Locate the cell with the specified text and output its (x, y) center coordinate. 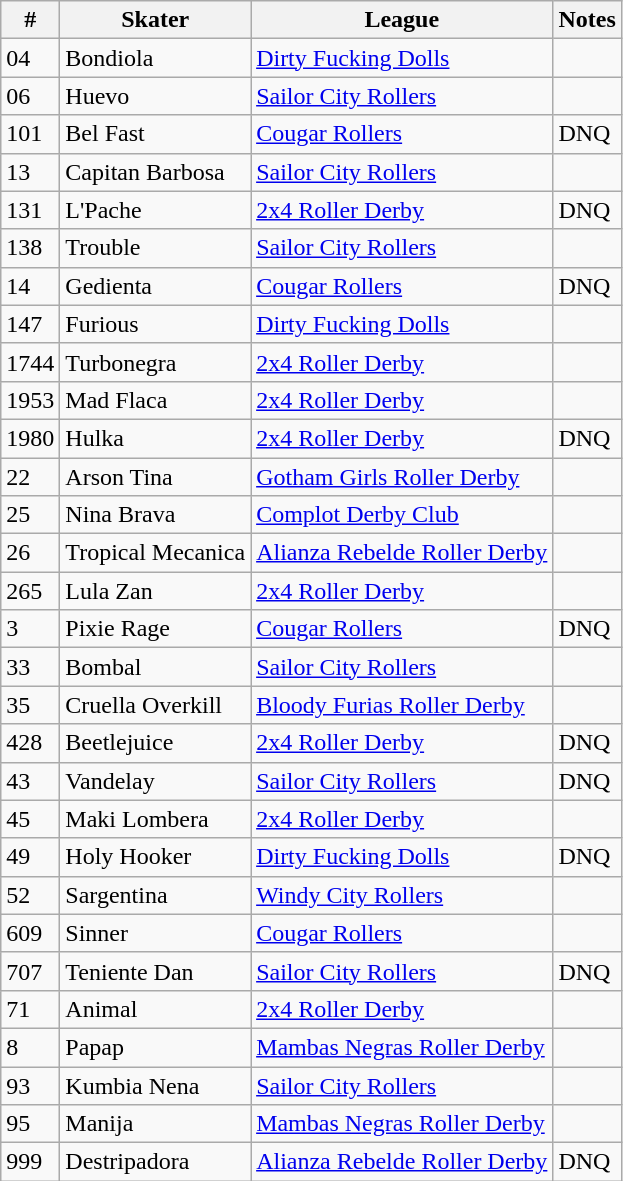
Animal (156, 1009)
06 (30, 96)
Gedienta (156, 286)
Cruella Overkill (156, 705)
8 (30, 1047)
49 (30, 857)
93 (30, 1085)
Destripadora (156, 1162)
26 (30, 553)
Sinner (156, 933)
Manija (156, 1124)
Holy Hooker (156, 857)
Tropical Mecanica (156, 553)
1744 (30, 362)
33 (30, 667)
Vandelay (156, 781)
71 (30, 1009)
Bel Fast (156, 134)
Huevo (156, 96)
609 (30, 933)
13 (30, 172)
3 (30, 629)
04 (30, 58)
Capitan Barbosa (156, 172)
Nina Brava (156, 515)
35 (30, 705)
Arson Tina (156, 477)
Lula Zan (156, 591)
Maki Lombera (156, 819)
428 (30, 743)
22 (30, 477)
43 (30, 781)
95 (30, 1124)
League (402, 20)
Bombal (156, 667)
147 (30, 324)
Skater (156, 20)
Mad Flaca (156, 400)
131 (30, 210)
25 (30, 515)
Complot Derby Club (402, 515)
Notes (587, 20)
138 (30, 248)
Papap (156, 1047)
14 (30, 286)
101 (30, 134)
Beetlejuice (156, 743)
Trouble (156, 248)
999 (30, 1162)
1953 (30, 400)
Teniente Dan (156, 971)
Furious (156, 324)
Turbonegra (156, 362)
Hulka (156, 438)
1980 (30, 438)
Kumbia Nena (156, 1085)
Windy City Rollers (402, 895)
52 (30, 895)
L'Pache (156, 210)
265 (30, 591)
Bondiola (156, 58)
Sargentina (156, 895)
Gotham Girls Roller Derby (402, 477)
45 (30, 819)
# (30, 20)
707 (30, 971)
Bloody Furias Roller Derby (402, 705)
Pixie Rage (156, 629)
